Extract the [X, Y] coordinate from the center of the cell holding the provided text.  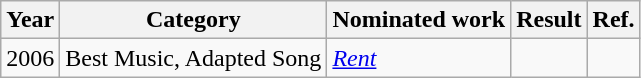
Category [194, 20]
Year [30, 20]
Ref. [614, 20]
Best Music, Adapted Song [194, 58]
Nominated work [419, 20]
2006 [30, 58]
Result [549, 20]
Rent [419, 58]
